Find where the given text appears and provide that cell's center as [X, Y] coordinate. 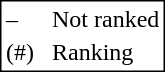
(#) [20, 53]
– [20, 19]
Ranking [105, 53]
Not ranked [105, 19]
